Capture the cell that displays the provided text and extract its [x, y] central coordinate. 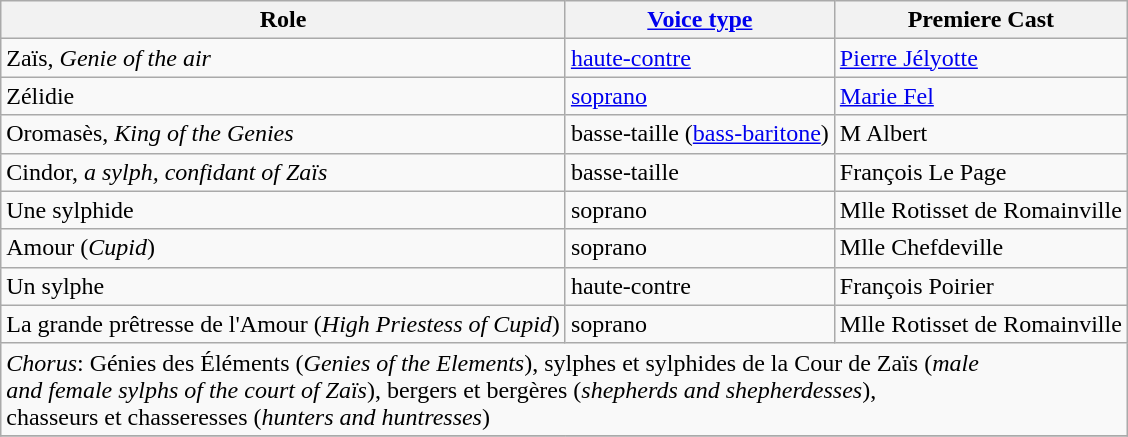
Une sylphide [284, 210]
La grande prêtresse de l'Amour (High Priestess of Cupid) [284, 324]
François Poirier [980, 286]
Un sylphe [284, 286]
Marie Fel [980, 96]
Voice type [700, 20]
Role [284, 20]
Premiere Cast [980, 20]
Mlle Chefdeville [980, 248]
Cindor, a sylph, confidant of Zaïs [284, 172]
Pierre Jélyotte [980, 58]
Amour (Cupid) [284, 248]
Oromasès, King of the Genies [284, 134]
basse-taille (bass-baritone) [700, 134]
basse-taille [700, 172]
Zaïs, Genie of the air [284, 58]
Zélidie [284, 96]
François Le Page [980, 172]
M Albert [980, 134]
